Pinpoint the cell where the given text exists, returning its (X, Y) midpoint coordinate. 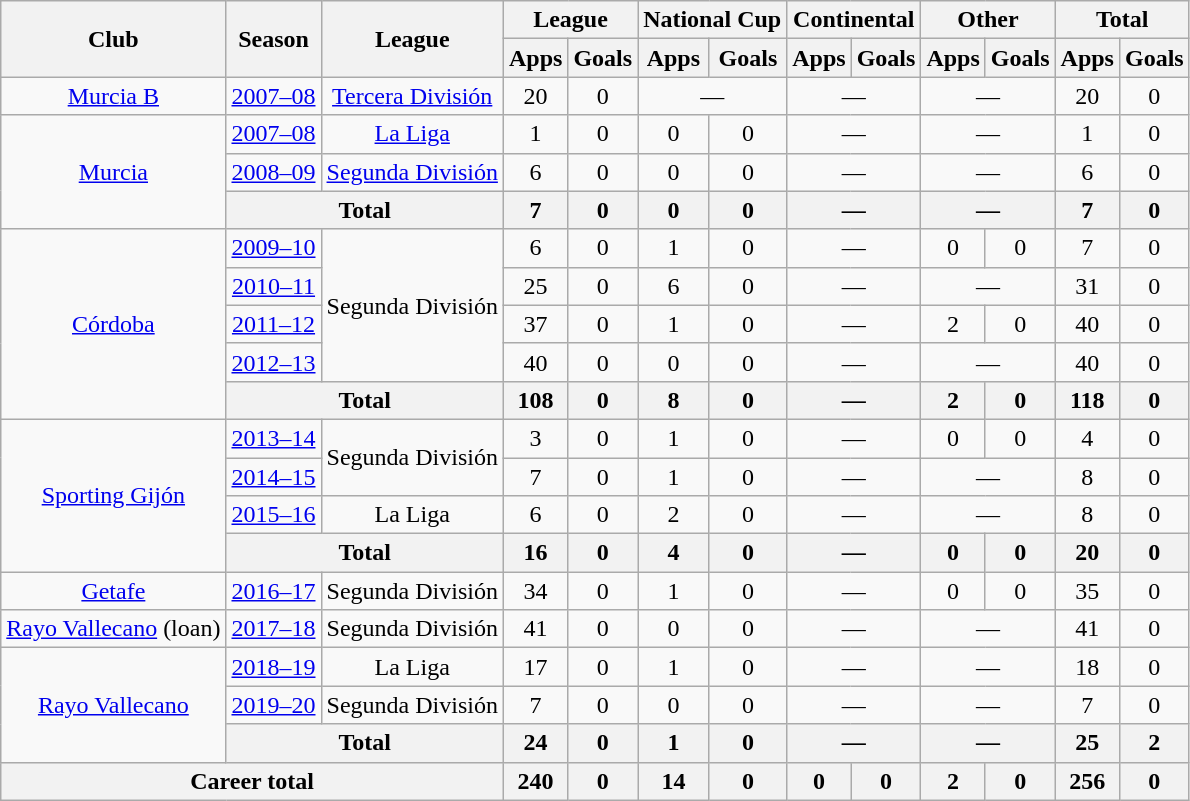
Tercera División (412, 96)
Rayo Vallecano (loan) (114, 629)
2015–16 (274, 515)
2017–18 (274, 629)
Getafe (114, 591)
3 (535, 438)
17 (535, 667)
31 (1087, 286)
Murcia (114, 172)
Murcia B (114, 96)
2011–12 (274, 324)
24 (535, 743)
35 (1087, 591)
Career total (252, 781)
2012–13 (274, 362)
Rayo Vallecano (114, 705)
14 (674, 781)
18 (1087, 667)
Season (274, 39)
2014–15 (274, 477)
256 (1087, 781)
National Cup (712, 20)
2016–17 (274, 591)
34 (535, 591)
2019–20 (274, 705)
2009–10 (274, 248)
Continental (854, 20)
Other (988, 20)
108 (535, 400)
Córdoba (114, 324)
Club (114, 39)
Sporting Gijón (114, 495)
2018–19 (274, 667)
37 (535, 324)
2008–09 (274, 172)
118 (1087, 400)
2013–14 (274, 438)
240 (535, 781)
16 (535, 553)
2010–11 (274, 286)
